Detect which cell encompasses the target text, then output its [X, Y] center coordinate. 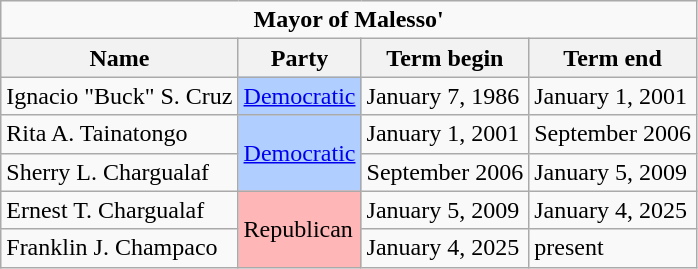
Party [300, 58]
Name [120, 58]
Term begin [445, 58]
Ignacio "Buck" S. Cruz [120, 96]
Sherry L. Chargualaf [120, 172]
Republican [300, 229]
January 7, 1986 [445, 96]
present [613, 248]
Mayor of Malesso' [349, 20]
Franklin J. Champaco [120, 248]
Rita A. Tainatongo [120, 134]
Term end [613, 58]
Ernest T. Chargualaf [120, 210]
